Identify which cell holds the provided text, then report its (X, Y) central coordinate. 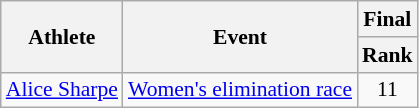
Final (388, 19)
Event (240, 36)
Alice Sharpe (62, 90)
11 (388, 90)
Rank (388, 55)
Athlete (62, 36)
Women's elimination race (240, 90)
